Capture the cell that displays the provided text and extract its (x, y) central coordinate. 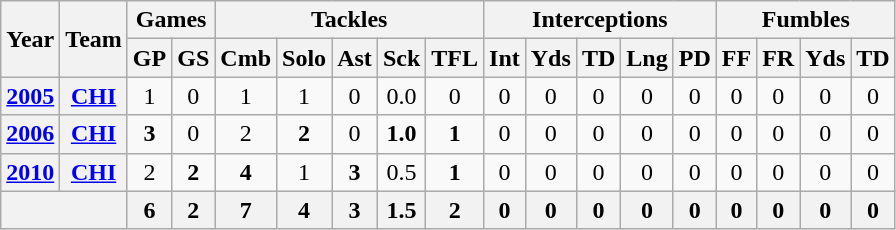
Team (94, 39)
1.5 (401, 210)
2005 (30, 96)
Interceptions (600, 20)
TFL (455, 58)
1.0 (401, 134)
FF (736, 58)
7 (246, 210)
Cmb (246, 58)
Sck (401, 58)
Lng (647, 58)
6 (149, 210)
PD (694, 58)
0.0 (401, 96)
Solo (304, 58)
Int (505, 58)
2010 (30, 172)
GP (149, 58)
0.5 (401, 172)
GS (194, 58)
Fumbles (806, 20)
2006 (30, 134)
Ast (355, 58)
Games (170, 20)
FR (778, 58)
Tackles (350, 20)
Year (30, 39)
